Provide the (x, y) coordinate of the cell's center where the given text is located.  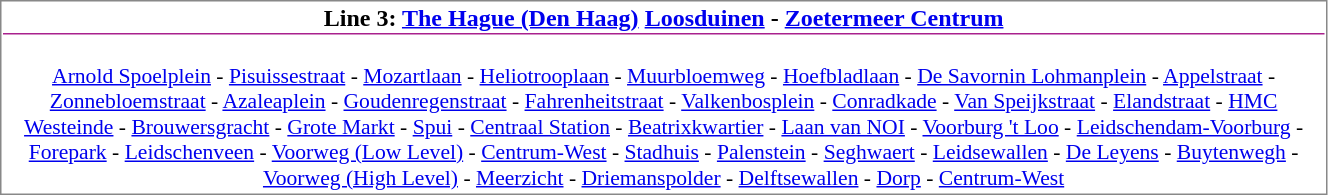
Line 3: The Hague (Den Haag) Loosduinen - Zoetermeer Centrum (664, 19)
